Return [X, Y] of the center of cell containing provided text 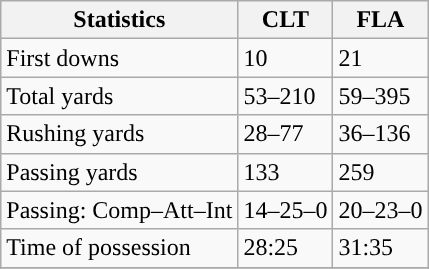
28:25 [286, 248]
259 [380, 172]
Total yards [120, 96]
28–77 [286, 134]
133 [286, 172]
Passing: Comp–Att–Int [120, 210]
53–210 [286, 96]
Time of possession [120, 248]
21 [380, 58]
First downs [120, 58]
59–395 [380, 96]
14–25–0 [286, 210]
10 [286, 58]
Passing yards [120, 172]
36–136 [380, 134]
20–23–0 [380, 210]
Rushing yards [120, 134]
Statistics [120, 20]
FLA [380, 20]
31:35 [380, 248]
CLT [286, 20]
